Output the [X, Y] coordinate of the center of the cell containing the given text.  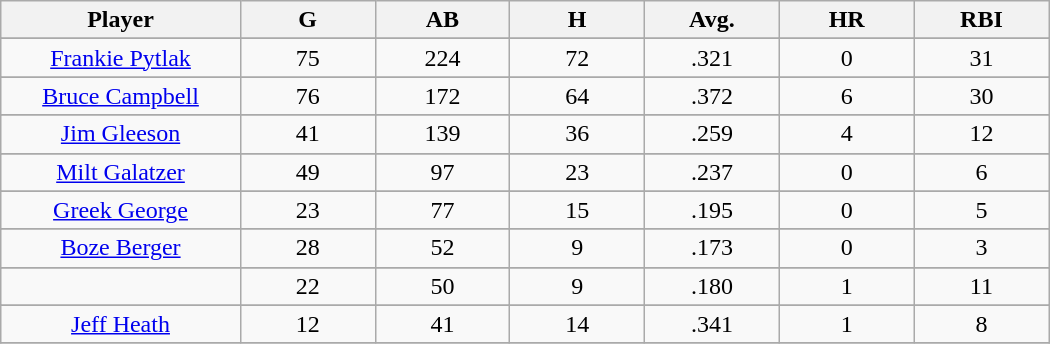
5 [982, 210]
15 [578, 210]
77 [442, 210]
30 [982, 96]
50 [442, 286]
Greek George [121, 210]
8 [982, 324]
49 [308, 172]
52 [442, 248]
22 [308, 286]
97 [442, 172]
.195 [712, 210]
.372 [712, 96]
72 [578, 58]
4 [846, 134]
139 [442, 134]
Frankie Pytlak [121, 58]
11 [982, 286]
14 [578, 324]
Bruce Campbell [121, 96]
Avg. [712, 20]
RBI [982, 20]
.180 [712, 286]
36 [578, 134]
.259 [712, 134]
28 [308, 248]
.237 [712, 172]
H [578, 20]
.341 [712, 324]
G [308, 20]
.173 [712, 248]
31 [982, 58]
.321 [712, 58]
75 [308, 58]
Jeff Heath [121, 324]
Jim Gleeson [121, 134]
Milt Galatzer [121, 172]
HR [846, 20]
172 [442, 96]
64 [578, 96]
Player [121, 20]
Boze Berger [121, 248]
AB [442, 20]
76 [308, 96]
3 [982, 248]
224 [442, 58]
